Detect which cell encompasses the target text, then output its [x, y] center coordinate. 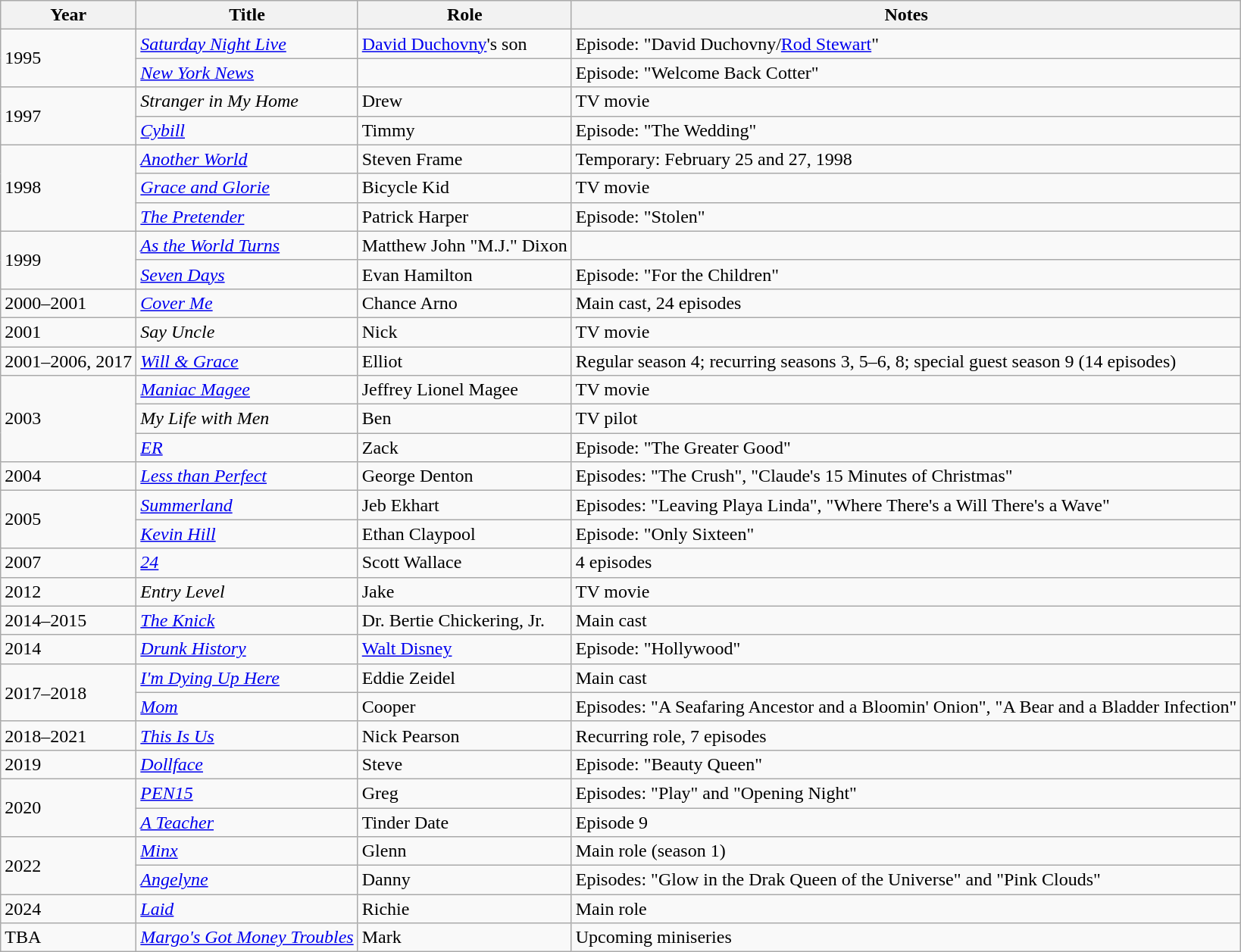
Main cast, 24 episodes [906, 303]
Eddie Zeidel [464, 678]
The Knick [247, 620]
Richie [464, 909]
Nick Pearson [464, 735]
Tinder Date [464, 822]
Episodes: "A Seafaring Ancestor and a Bloomin' Onion", "A Bear and a Bladder Infection" [906, 707]
Episode: "Only Sixteen" [906, 534]
Maniac Magee [247, 390]
2001 [68, 332]
Recurring role, 7 episodes [906, 735]
TBA [68, 938]
2005 [68, 520]
This Is Us [247, 735]
Chance Arno [464, 303]
2003 [68, 419]
Minx [247, 851]
Entry Level [247, 591]
2012 [68, 591]
David Duchovny's son [464, 44]
Episode: "Stolen" [906, 217]
Episode: "Beauty Queen" [906, 764]
Seven Days [247, 274]
Matthew John "M.J." Dixon [464, 245]
2007 [68, 563]
Episodes: "The Crush", "Claude's 15 Minutes of Christmas" [906, 476]
2024 [68, 909]
Less than Perfect [247, 476]
Episode: "Welcome Back Cotter" [906, 73]
Margo's Got Money Troubles [247, 938]
Episode 9 [906, 822]
Angelyne [247, 880]
2020 [68, 807]
2014 [68, 649]
George Denton [464, 476]
PEN15 [247, 793]
Year [68, 15]
Episode: "The Wedding" [906, 130]
Jeffrey Lionel Magee [464, 390]
2018–2021 [68, 735]
Mom [247, 707]
Steven Frame [464, 159]
Mark [464, 938]
Walt Disney [464, 649]
Scott Wallace [464, 563]
Will & Grace [247, 361]
The Pretender [247, 217]
2022 [68, 866]
Kevin Hill [247, 534]
Dollface [247, 764]
2000–2001 [68, 303]
Cybill [247, 130]
Evan Hamilton [464, 274]
Episodes: "Glow in the Drak Queen of the Universe" and "Pink Clouds" [906, 880]
Timmy [464, 130]
Episode: "Hollywood" [906, 649]
Jeb Ekhart [464, 505]
Nick [464, 332]
4 episodes [906, 563]
Drunk History [247, 649]
Episode: "For the Children" [906, 274]
Episode: "The Greater Good" [906, 448]
As the World Turns [247, 245]
A Teacher [247, 822]
2014–2015 [68, 620]
Saturday Night Live [247, 44]
Bicycle Kid [464, 188]
Grace and Glorie [247, 188]
Ethan Claypool [464, 534]
Steve [464, 764]
Regular season 4; recurring seasons 3, 5–6, 8; special guest season 9 (14 episodes) [906, 361]
24 [247, 563]
Episode: "David Duchovny/Rod Stewart" [906, 44]
Greg [464, 793]
Notes [906, 15]
2017–2018 [68, 692]
1999 [68, 260]
Summerland [247, 505]
Main role [906, 909]
2001–2006, 2017 [68, 361]
ER [247, 448]
I'm Dying Up Here [247, 678]
Temporary: February 25 and 27, 1998 [906, 159]
1997 [68, 116]
Role [464, 15]
Zack [464, 448]
Patrick Harper [464, 217]
My Life with Men [247, 419]
Stranger in My Home [247, 101]
Elliot [464, 361]
New York News [247, 73]
Main role (season 1) [906, 851]
Laid [247, 909]
1998 [68, 188]
Glenn [464, 851]
Another World [247, 159]
Upcoming miniseries [906, 938]
2004 [68, 476]
Cover Me [247, 303]
Drew [464, 101]
Title [247, 15]
Say Uncle [247, 332]
Episodes: "Leaving Playa Linda", "Where There's a Will There's a Wave" [906, 505]
Danny [464, 880]
Dr. Bertie Chickering, Jr. [464, 620]
Cooper [464, 707]
2019 [68, 764]
Episodes: "Play" and "Opening Night" [906, 793]
1995 [68, 58]
Ben [464, 419]
TV pilot [906, 419]
Jake [464, 591]
